Capture the cell that displays the provided text and extract its [X, Y] central coordinate. 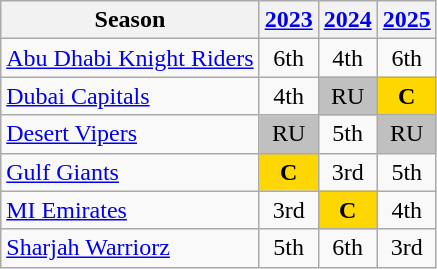
MI Emirates [130, 210]
Desert Vipers [130, 134]
Dubai Capitals [130, 96]
2025 [406, 20]
Abu Dhabi Knight Riders [130, 58]
Gulf Giants [130, 172]
2023 [288, 20]
Sharjah Warriorz [130, 248]
2024 [348, 20]
Season [130, 20]
